Return the (X, Y) coordinate for the center point of the cell that contains the specified text.  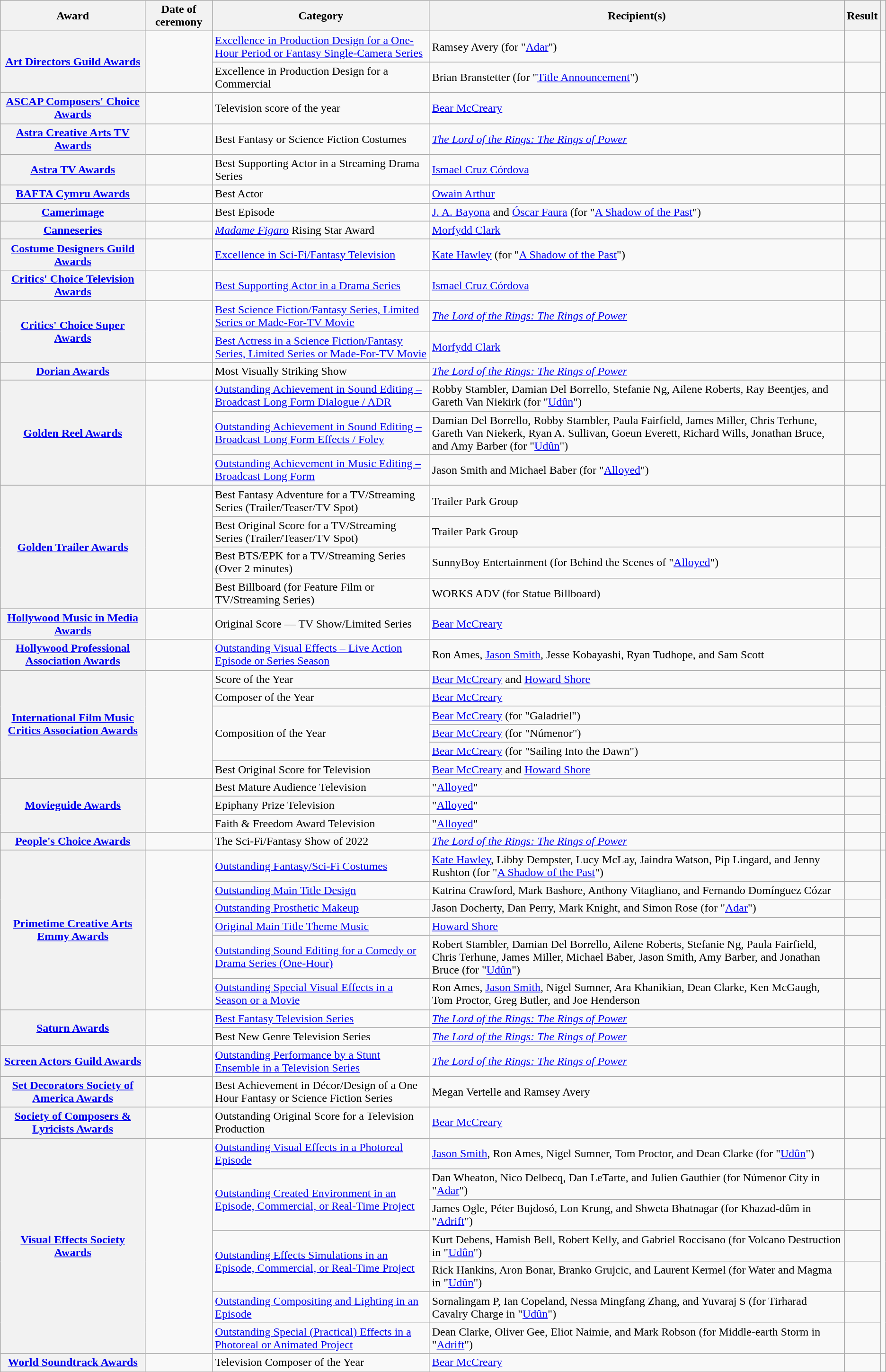
Rick Hankins, Aron Bonar, Branko Grujcic, and Laurent Kermel (for Water and Magma in "Udûn") (637, 1277)
Brian Branstetter (for "Title Announcement") (637, 78)
Best Original Score for Television (321, 769)
ASCAP Composers' Choice Awards (73, 108)
Best Episode (321, 212)
Visual Effects Society Awards (73, 1246)
Golden Trailer Awards (73, 547)
Outstanding Created Environment in an Episode, Commercial, or Real-Time Project (321, 1200)
Costume Designers Guild Awards (73, 255)
Date of ceremony (179, 16)
Best Achievement in Décor/Design of a One Hour Fantasy or Science Fiction Series (321, 1091)
Megan Vertelle and Ramsey Avery (637, 1091)
Astra TV Awards (73, 169)
Excellence in Production Design for a One-Hour Period or Fantasy Single-Camera Series (321, 46)
WORKS ADV (for Statue Billboard) (637, 593)
Outstanding Achievement in Sound Editing – Broadcast Long Form Dialogue / ADR (321, 396)
Television score of the year (321, 108)
Composer of the Year (321, 697)
Best Fantasy Television Series (321, 1018)
Ron Ames, Jason Smith, Jesse Kobayashi, Ryan Tudhope, and Sam Scott (637, 655)
Category (321, 16)
Best New Genre Television Series (321, 1036)
Outstanding Special Visual Effects in a Season or a Movie (321, 994)
Best Mature Audience Television (321, 788)
Katrina Crawford, Mark Bashore, Anthony Vitagliano, and Fernando Domínguez Cózar (637, 890)
Ramsey Avery (for "Adar") (637, 46)
Jason Smith, Ron Ames, Nigel Sumner, Tom Proctor, and Dean Clarke (for "Udûn") (637, 1153)
Outstanding Main Title Design (321, 890)
Outstanding Performance by a Stunt Ensemble in a Television Series (321, 1061)
Madame Figaro Rising Star Award (321, 230)
Robby Stambler, Damian Del Borrello, Stefanie Ng, Ailene Roberts, Ray Beentjes, and Gareth Van Niekirk (for "Udûn") (637, 396)
Dorian Awards (73, 372)
Best Actress in a Science Fiction/Fantasy Series, Limited Series or Made-For-TV Movie (321, 346)
Society of Composers & Lyricists Awards (73, 1123)
Outstanding Fantasy/Sci-Fi Costumes (321, 866)
J. A. Bayona and Óscar Faura (for "A Shadow of the Past") (637, 212)
Jason Docherty, Dan Perry, Mark Knight, and Simon Rose (for "Adar") (637, 908)
Outstanding Effects Simulations in an Episode, Commercial, or Real-Time Project (321, 1261)
Outstanding Sound Editing for a Comedy or Drama Series (One-Hour) (321, 957)
Outstanding Achievement in Sound Editing – Broadcast Long Form Effects / Foley (321, 433)
Golden Reel Awards (73, 433)
Kate Hawley, Libby Dempster, Lucy McLay, Jaindra Watson, Pip Lingard, and Jenny Rushton (for "A Shadow of the Past") (637, 866)
Faith & Freedom Award Television (321, 823)
Kurt Debens, Hamish Bell, Robert Kelly, and Gabriel Roccisano (for Volcano Destruction in "Udûn") (637, 1246)
Best Fantasy Adventure for a TV/Streaming Series (Trailer/Teaser/TV Spot) (321, 501)
Result (862, 16)
Television Composer of the Year (321, 1363)
Camerimage (73, 212)
Outstanding Special (Practical) Effects in a Photoreal or Animated Project (321, 1338)
Outstanding Achievement in Music Editing – Broadcast Long Form (321, 470)
Dean Clarke, Oliver Gee, Eliot Naimie, and Mark Robson (for Middle-earth Storm in "Adrift") (637, 1338)
Art Directors Guild Awards (73, 62)
Jason Smith and Michael Baber (for "Alloyed") (637, 470)
Bear McCreary (for "Galadriel") (637, 715)
Best Supporting Actor in a Streaming Drama Series (321, 169)
Excellence in Production Design for a Commercial (321, 78)
Epiphany Prize Television (321, 805)
Recipient(s) (637, 16)
Original Score — TV Show/Limited Series (321, 624)
Outstanding Visual Effects – Live Action Episode or Series Season (321, 655)
Most Visually Striking Show (321, 372)
Hollywood Professional Association Awards (73, 655)
The Sci-Fi/Fantasy Show of 2022 (321, 841)
Dan Wheaton, Nico Delbecq, Dan LeTarte, and Julien Gauthier (for Númenor City in "Adar") (637, 1184)
Original Main Title Theme Music (321, 926)
World Soundtrack Awards (73, 1363)
Owain Arthur (637, 194)
Ron Ames, Jason Smith, Nigel Sumner, Ara Khanikian, Dean Clarke, Ken McGaugh, Tom Proctor, Greg Butler, and Joe Henderson (637, 994)
Composition of the Year (321, 733)
BAFTA Cymru Awards (73, 194)
Saturn Awards (73, 1027)
Award (73, 16)
SunnyBoy Entertainment (for Behind the Scenes of "Alloyed") (637, 562)
People's Choice Awards (73, 841)
Best Billboard (for Feature Film or TV/Streaming Series) (321, 593)
Outstanding Compositing and Lighting in an Episode (321, 1307)
Howard Shore (637, 926)
Outstanding Prosthetic Makeup (321, 908)
International Film Music Critics Association Awards (73, 724)
Bear McCreary (for "Sailing Into the Dawn") (637, 751)
Primetime Creative Arts Emmy Awards (73, 930)
Critics' Choice Television Awards (73, 285)
Outstanding Original Score for a Television Production (321, 1123)
Best BTS/EPK for a TV/Streaming Series (Over 2 minutes) (321, 562)
James Ogle, Péter Bujdosó, Lon Krung, and Shweta Bhatnagar (for Khazad-dûm in "Adrift") (637, 1215)
Kate Hawley (for "A Shadow of the Past") (637, 255)
Best Original Score for a TV/Streaming Series (Trailer/Teaser/TV Spot) (321, 532)
Best Supporting Actor in a Drama Series (321, 285)
Best Science Fiction/Fantasy Series, Limited Series or Made-For-TV Movie (321, 316)
Score of the Year (321, 679)
Set Decorators Society of America Awards (73, 1091)
Outstanding Visual Effects in a Photoreal Episode (321, 1153)
Best Actor (321, 194)
Excellence in Sci-Fi/Fantasy Television (321, 255)
Astra Creative Arts TV Awards (73, 139)
Hollywood Music in Media Awards (73, 624)
Best Fantasy or Science Fiction Costumes (321, 139)
Movieguide Awards (73, 805)
Critics' Choice Super Awards (73, 331)
Canneseries (73, 230)
Sornalingam P, Ian Copeland, Nessa Mingfang Zhang, and Yuvaraj S (for Tirharad Cavalry Charge in "Udûn") (637, 1307)
Bear McCreary (for "Númenor") (637, 733)
Screen Actors Guild Awards (73, 1061)
